Provide the (x, y) coordinate of the cell's center where the given text is located.  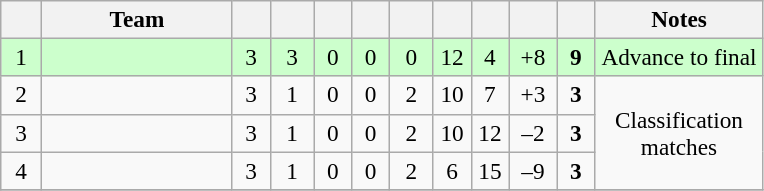
9 (576, 57)
+8 (533, 57)
–2 (533, 133)
15 (490, 170)
+3 (533, 95)
6 (452, 170)
Notes (679, 19)
Classification matches (679, 132)
Advance to final (679, 57)
–9 (533, 170)
Team (138, 19)
7 (490, 95)
